Return (X, Y) of the center of cell containing provided text 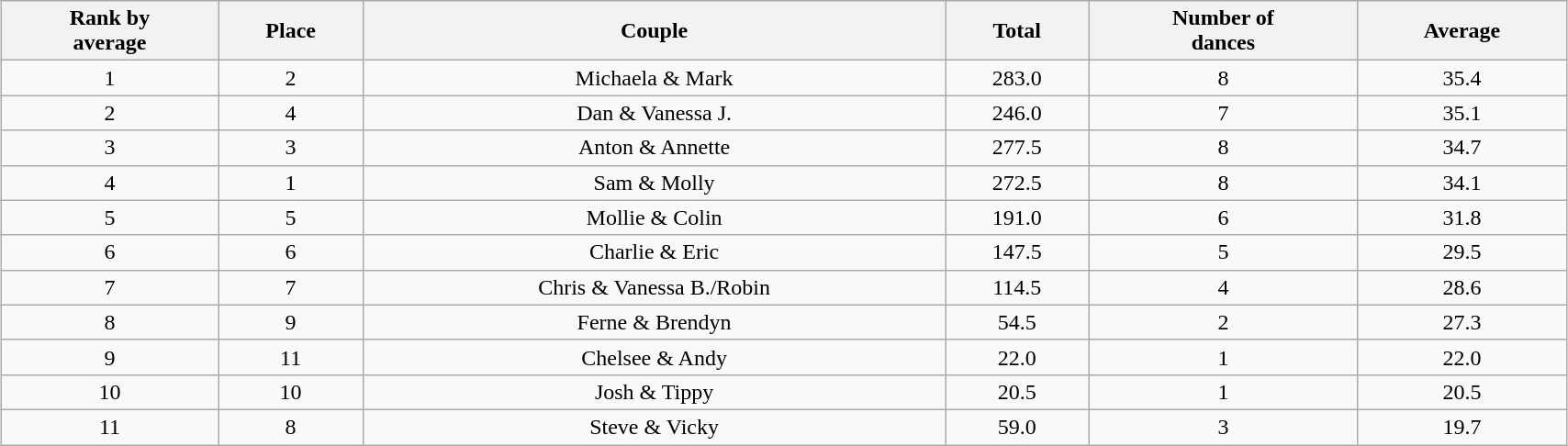
277.5 (1017, 148)
Josh & Tippy (655, 392)
34.1 (1462, 183)
Place (291, 31)
147.5 (1017, 252)
Number of dances (1223, 31)
28.6 (1462, 287)
Chelsee & Andy (655, 357)
54.5 (1017, 322)
Average (1462, 31)
Dan & Vanessa J. (655, 113)
Rank by average (109, 31)
Chris & Vanessa B./Robin (655, 287)
Couple (655, 31)
27.3 (1462, 322)
283.0 (1017, 78)
191.0 (1017, 217)
Michaela & Mark (655, 78)
34.7 (1462, 148)
Mollie & Colin (655, 217)
35.1 (1462, 113)
Steve & Vicky (655, 427)
Sam & Molly (655, 183)
Anton & Annette (655, 148)
59.0 (1017, 427)
31.8 (1462, 217)
Charlie & Eric (655, 252)
114.5 (1017, 287)
35.4 (1462, 78)
19.7 (1462, 427)
29.5 (1462, 252)
246.0 (1017, 113)
272.5 (1017, 183)
Ferne & Brendyn (655, 322)
Total (1017, 31)
